Find where the given text appears and provide that cell's center as (x, y) coordinate. 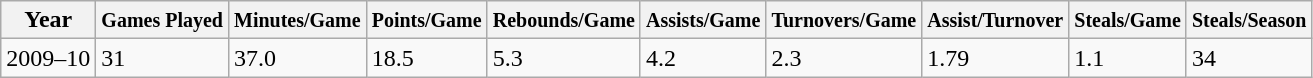
18.5 (426, 58)
Points/Game (426, 20)
37.0 (297, 58)
Turnovers/Game (844, 20)
Assists/Game (702, 20)
Steals/Season (1248, 20)
Rebounds/Game (564, 20)
1.1 (1128, 58)
4.2 (702, 58)
Games Played (162, 20)
34 (1248, 58)
Minutes/Game (297, 20)
31 (162, 58)
Assist/Turnover (996, 20)
Steals/Game (1128, 20)
1.79 (996, 58)
2.3 (844, 58)
Year (48, 20)
2009–10 (48, 58)
5.3 (564, 58)
